Capture the cell that displays the provided text and extract its (x, y) central coordinate. 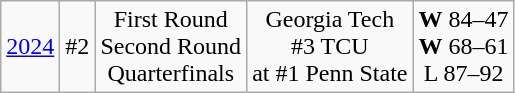
W 84–47W 68–61L 87–92 (464, 47)
#2 (78, 47)
First RoundSecond RoundQuarterfinals (171, 47)
Georgia Tech #3 TCUat #1 Penn State (330, 47)
2024 (30, 47)
